From the cell containing the given text, extract its center point as [X, Y] coordinate. 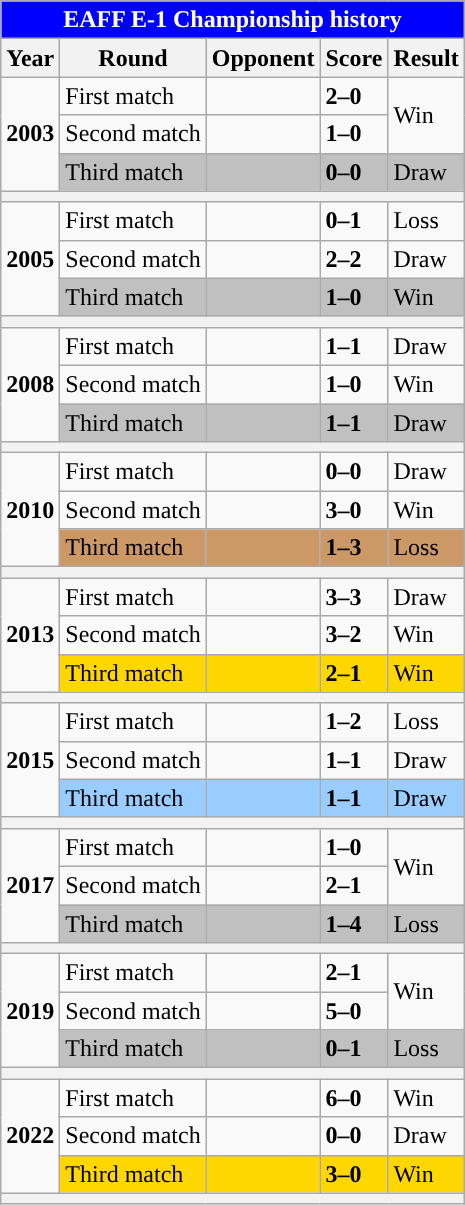
5–0 [354, 1011]
1–4 [354, 923]
2005 [30, 259]
Result [426, 58]
2–0 [354, 96]
Score [354, 58]
2013 [30, 635]
2015 [30, 760]
2022 [30, 1136]
Opponent [263, 58]
2017 [30, 885]
Year [30, 58]
EAFF E-1 Championship history [233, 20]
1–3 [354, 548]
2019 [30, 1011]
2003 [30, 134]
2010 [30, 510]
1–2 [354, 722]
2008 [30, 384]
Round [133, 58]
2–2 [354, 259]
6–0 [354, 1098]
3–2 [354, 635]
3–3 [354, 597]
